Find where the given text appears and provide that cell's center as (x, y) coordinate. 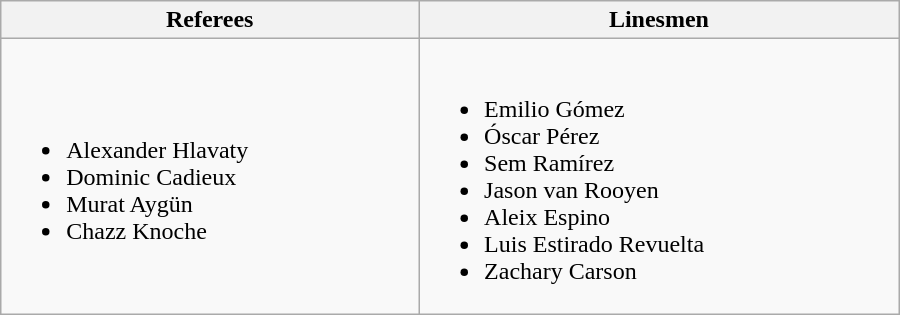
Referees (210, 20)
Emilio Gómez Óscar Pérez Sem Ramírez Jason van Rooyen Aleix Espino Luis Estirado Revuelta Zachary Carson (660, 176)
Alexander Hlavaty Dominic Cadieux Murat Aygün Chazz Knoche (210, 176)
Linesmen (660, 20)
